Detect which cell encompasses the target text, then output its (x, y) center coordinate. 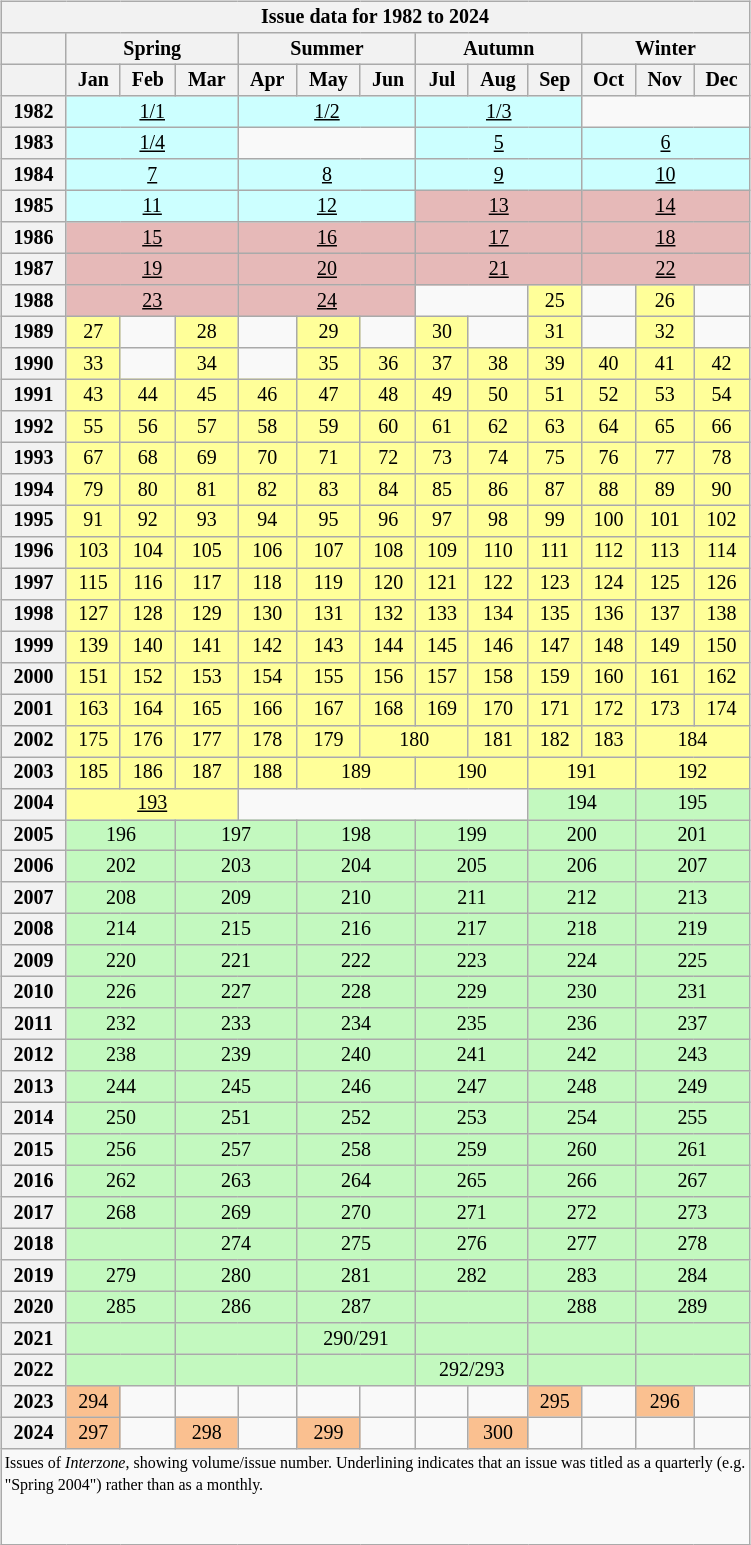
73 (442, 458)
260 (582, 1150)
200 (582, 836)
288 (582, 1306)
133 (442, 614)
132 (388, 614)
183 (609, 740)
1994 (34, 490)
156 (388, 678)
43 (93, 394)
2011 (34, 1024)
89 (665, 490)
Nov (665, 80)
Aug (498, 80)
116 (148, 584)
259 (472, 1150)
50 (498, 394)
216 (356, 930)
174 (722, 710)
240 (356, 1056)
130 (267, 614)
146 (498, 646)
85 (442, 490)
112 (609, 552)
2005 (34, 836)
87 (555, 490)
198 (356, 836)
265 (472, 1182)
74 (498, 458)
232 (120, 1024)
254 (582, 1118)
212 (582, 898)
237 (693, 1024)
2009 (34, 960)
11 (152, 206)
88 (609, 490)
226 (120, 992)
195 (693, 804)
42 (722, 364)
252 (356, 1118)
197 (236, 836)
245 (236, 1086)
264 (356, 1182)
Spring (152, 48)
20 (327, 268)
126 (722, 584)
188 (267, 772)
179 (328, 740)
41 (665, 364)
38 (498, 364)
1987 (34, 268)
273 (693, 1212)
1983 (34, 144)
230 (582, 992)
141 (206, 646)
196 (120, 836)
30 (442, 332)
27 (93, 332)
2014 (34, 1118)
295 (555, 1402)
68 (148, 458)
263 (236, 1182)
145 (442, 646)
15 (152, 238)
192 (693, 772)
280 (236, 1276)
292/293 (472, 1370)
17 (499, 238)
270 (356, 1212)
129 (206, 614)
79 (93, 490)
231 (693, 992)
266 (582, 1182)
6 (666, 144)
220 (120, 960)
62 (498, 426)
96 (388, 520)
224 (582, 960)
281 (356, 1276)
104 (148, 552)
261 (693, 1150)
138 (722, 614)
121 (442, 584)
1991 (34, 394)
Jun (388, 80)
105 (206, 552)
225 (693, 960)
32 (665, 332)
194 (582, 804)
91 (93, 520)
9 (499, 174)
170 (498, 710)
208 (120, 898)
2003 (34, 772)
16 (327, 238)
1995 (34, 520)
127 (93, 614)
2012 (34, 1056)
67 (93, 458)
172 (609, 710)
63 (555, 426)
223 (472, 960)
236 (582, 1024)
248 (582, 1086)
49 (442, 394)
56 (148, 426)
275 (356, 1244)
83 (328, 490)
2016 (34, 1182)
90 (722, 490)
206 (582, 866)
184 (693, 740)
153 (206, 678)
255 (693, 1118)
72 (388, 458)
279 (120, 1276)
150 (722, 646)
81 (206, 490)
52 (609, 394)
157 (442, 678)
Mar (206, 80)
296 (665, 1402)
1985 (34, 206)
250 (120, 1118)
97 (442, 520)
47 (328, 394)
177 (206, 740)
57 (206, 426)
69 (206, 458)
272 (582, 1212)
217 (472, 930)
182 (555, 740)
135 (555, 614)
1/1 (152, 112)
78 (722, 458)
164 (148, 710)
278 (693, 1244)
258 (356, 1150)
2015 (34, 1150)
Dec (722, 80)
209 (236, 898)
Oct (609, 80)
111 (555, 552)
180 (414, 740)
1984 (34, 174)
241 (472, 1056)
1998 (34, 614)
239 (236, 1056)
115 (93, 584)
283 (582, 1276)
1993 (34, 458)
Apr (267, 80)
290/291 (356, 1338)
222 (356, 960)
257 (236, 1150)
34 (206, 364)
45 (206, 394)
Autumn (499, 48)
251 (236, 1118)
93 (206, 520)
44 (148, 394)
213 (693, 898)
139 (93, 646)
2010 (34, 992)
1982 (34, 112)
158 (498, 678)
287 (356, 1306)
300 (498, 1432)
Feb (148, 80)
12 (327, 206)
Jan (93, 80)
22 (666, 268)
107 (328, 552)
171 (555, 710)
269 (236, 1212)
243 (693, 1056)
71 (328, 458)
149 (665, 646)
82 (267, 490)
185 (93, 772)
160 (609, 678)
40 (609, 364)
124 (609, 584)
229 (472, 992)
77 (665, 458)
1/3 (499, 112)
289 (693, 1306)
23 (152, 300)
95 (328, 520)
80 (148, 490)
162 (722, 678)
211 (472, 898)
2021 (34, 1338)
25 (555, 300)
228 (356, 992)
298 (206, 1432)
102 (722, 520)
131 (328, 614)
151 (93, 678)
2004 (34, 804)
98 (498, 520)
119 (328, 584)
221 (236, 960)
54 (722, 394)
120 (388, 584)
2018 (34, 1244)
199 (472, 836)
46 (267, 394)
268 (120, 1212)
Winter (666, 48)
246 (356, 1086)
147 (555, 646)
178 (267, 740)
207 (693, 866)
2002 (34, 740)
286 (236, 1306)
187 (206, 772)
155 (328, 678)
53 (665, 394)
Jul (442, 80)
189 (356, 772)
31 (555, 332)
173 (665, 710)
1997 (34, 584)
1996 (34, 552)
1988 (34, 300)
26 (665, 300)
2017 (34, 1212)
125 (665, 584)
2020 (34, 1306)
18 (666, 238)
8 (327, 174)
114 (722, 552)
70 (267, 458)
136 (609, 614)
39 (555, 364)
186 (148, 772)
165 (206, 710)
35 (328, 364)
28 (206, 332)
142 (267, 646)
143 (328, 646)
214 (120, 930)
Summer (327, 48)
271 (472, 1212)
51 (555, 394)
247 (472, 1086)
277 (582, 1244)
2000 (34, 678)
61 (442, 426)
64 (609, 426)
117 (206, 584)
2006 (34, 866)
76 (609, 458)
128 (148, 614)
1/2 (327, 112)
218 (582, 930)
154 (267, 678)
60 (388, 426)
294 (93, 1402)
238 (120, 1056)
59 (328, 426)
24 (327, 300)
122 (498, 584)
2024 (34, 1432)
159 (555, 678)
253 (472, 1118)
285 (120, 1306)
110 (498, 552)
219 (693, 930)
Issue data for 1982 to 2024 (375, 18)
1999 (34, 646)
108 (388, 552)
205 (472, 866)
19 (152, 268)
86 (498, 490)
202 (120, 866)
33 (93, 364)
Sep (555, 80)
113 (665, 552)
1989 (34, 332)
152 (148, 678)
140 (148, 646)
2022 (34, 1370)
100 (609, 520)
176 (148, 740)
134 (498, 614)
282 (472, 1276)
29 (328, 332)
242 (582, 1056)
256 (120, 1150)
65 (665, 426)
99 (555, 520)
1990 (34, 364)
118 (267, 584)
58 (267, 426)
262 (120, 1182)
48 (388, 394)
161 (665, 678)
233 (236, 1024)
13 (499, 206)
2019 (34, 1276)
235 (472, 1024)
297 (93, 1432)
5 (499, 144)
7 (152, 174)
168 (388, 710)
1986 (34, 238)
175 (93, 740)
109 (442, 552)
274 (236, 1244)
144 (388, 646)
1/4 (152, 144)
66 (722, 426)
193 (152, 804)
181 (498, 740)
21 (499, 268)
191 (582, 772)
103 (93, 552)
123 (555, 584)
92 (148, 520)
284 (693, 1276)
94 (267, 520)
203 (236, 866)
276 (472, 1244)
210 (356, 898)
2013 (34, 1086)
166 (267, 710)
163 (93, 710)
148 (609, 646)
55 (93, 426)
2023 (34, 1402)
2008 (34, 930)
75 (555, 458)
167 (328, 710)
106 (267, 552)
299 (328, 1432)
234 (356, 1024)
101 (665, 520)
36 (388, 364)
137 (665, 614)
37 (442, 364)
190 (472, 772)
249 (693, 1086)
215 (236, 930)
10 (666, 174)
14 (666, 206)
84 (388, 490)
May (328, 80)
204 (356, 866)
2001 (34, 710)
227 (236, 992)
169 (442, 710)
267 (693, 1182)
2007 (34, 898)
201 (693, 836)
1992 (34, 426)
244 (120, 1086)
